Pinpoint the cell where the given text exists, returning its [X, Y] midpoint coordinate. 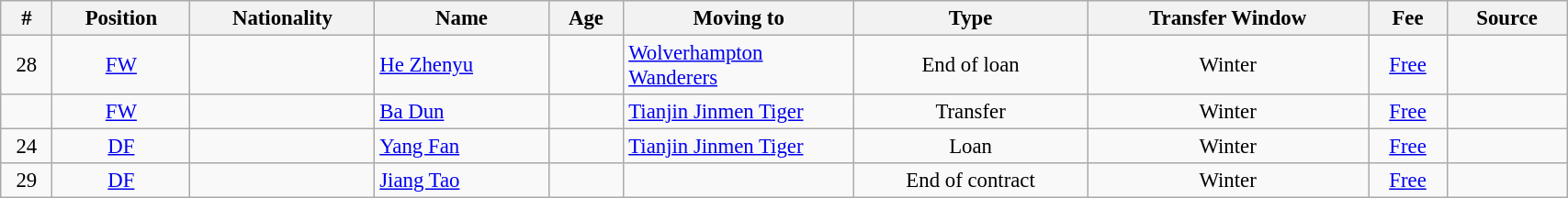
# [27, 18]
Wolverhampton Wanderers [739, 66]
End of loan [970, 66]
Age [586, 18]
Source [1507, 18]
28 [27, 66]
Name [461, 18]
Transfer [970, 112]
Transfer Window [1228, 18]
Nationality [283, 18]
Type [970, 18]
Moving to [739, 18]
End of contract [970, 181]
Fee [1408, 18]
Yang Fan [461, 147]
Loan [970, 147]
29 [27, 181]
Position [121, 18]
Ba Dun [461, 112]
He Zhenyu [461, 66]
Jiang Tao [461, 181]
24 [27, 147]
